Locate the cell with the specified text and output its [X, Y] center coordinate. 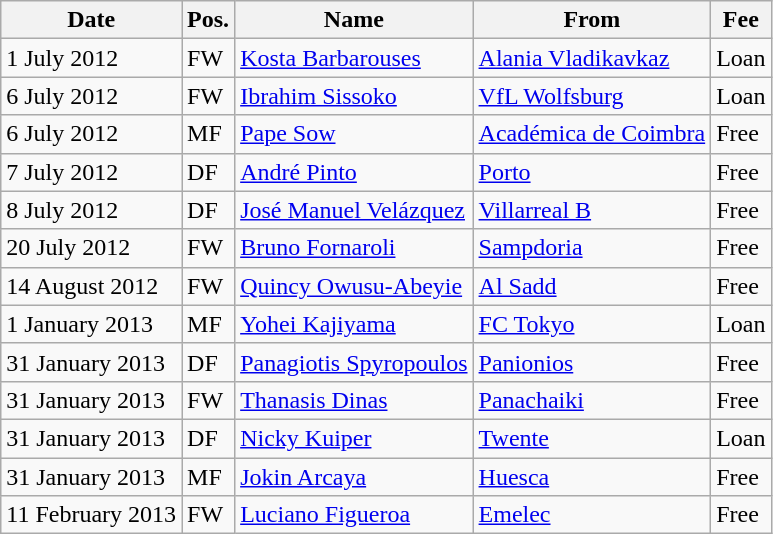
Quincy Owusu-Abeyie [354, 286]
Panagiotis Spyropoulos [354, 362]
Académica de Coimbra [592, 134]
Twente [592, 438]
Nicky Kuiper [354, 438]
Date [92, 20]
Bruno Fornaroli [354, 248]
Emelec [592, 515]
Al Sadd [592, 286]
Pos. [208, 20]
Alania Vladikavkaz [592, 58]
José Manuel Velázquez [354, 210]
Name [354, 20]
Porto [592, 172]
Pape Sow [354, 134]
Ibrahim Sissoko [354, 96]
Kosta Barbarouses [354, 58]
14 August 2012 [92, 286]
1 July 2012 [92, 58]
Villarreal B [592, 210]
FC Tokyo [592, 324]
Sampdoria [592, 248]
Thanasis Dinas [354, 400]
Yohei Kajiyama [354, 324]
VfL Wolfsburg [592, 96]
André Pinto [354, 172]
Jokin Arcaya [354, 477]
7 July 2012 [92, 172]
8 July 2012 [92, 210]
Panachaiki [592, 400]
Huesca [592, 477]
1 January 2013 [92, 324]
Panionios [592, 362]
11 February 2013 [92, 515]
20 July 2012 [92, 248]
Luciano Figueroa [354, 515]
From [592, 20]
Fee [741, 20]
